Output the [X, Y] coordinate of the center of the cell containing the given text.  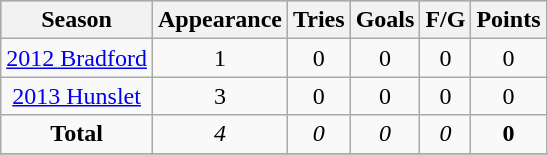
Points [508, 20]
Goals [385, 20]
Total [77, 134]
2012 Bradford [77, 58]
1 [220, 58]
4 [220, 134]
2013 Hunslet [77, 96]
3 [220, 96]
F/G [446, 20]
Appearance [220, 20]
Season [77, 20]
Tries [320, 20]
